Output the (x, y) coordinate of the center of the cell containing the given text.  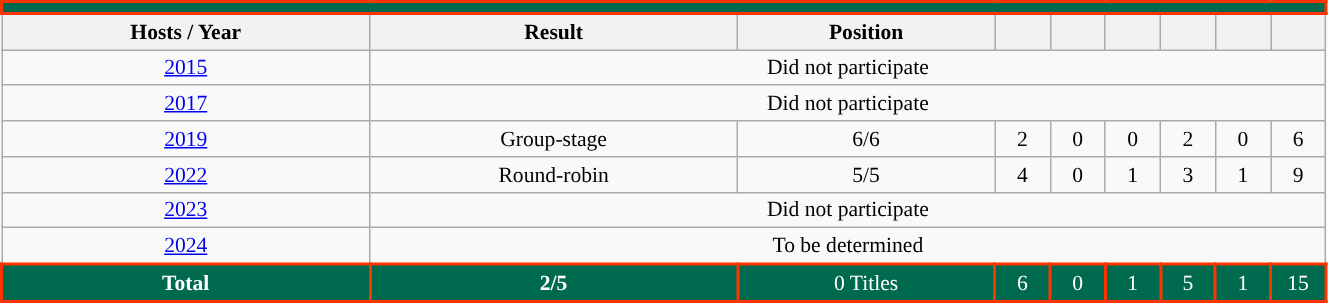
2017 (186, 104)
2/5 (554, 282)
9 (1298, 175)
Hosts / Year (186, 32)
Round-robin (554, 175)
15 (1298, 282)
5/5 (866, 175)
2019 (186, 139)
5 (1188, 282)
0 Titles (866, 282)
2015 (186, 68)
Position (866, 32)
4 (1022, 175)
2023 (186, 210)
Result (554, 32)
Total (186, 282)
2024 (186, 246)
6/6 (866, 139)
To be determined (848, 246)
2022 (186, 175)
Group-stage (554, 139)
3 (1188, 175)
